Output the (X, Y) coordinate of the center of the cell containing the given text.  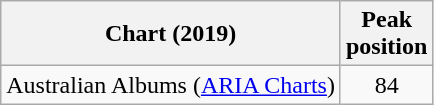
Australian Albums (ARIA Charts) (171, 85)
84 (386, 85)
Peakposition (386, 34)
Chart (2019) (171, 34)
